Provide the (X, Y) coordinate of the cell's center where the given text is located.  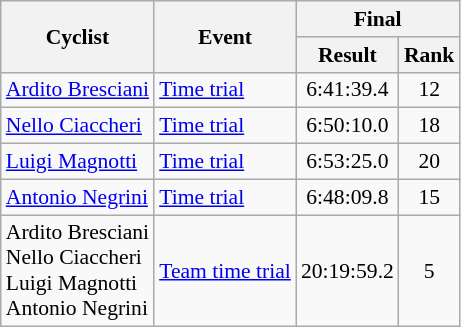
20 (430, 162)
Cyclist (78, 36)
18 (430, 126)
Rank (430, 55)
15 (430, 197)
Antonio Negrini (78, 197)
6:50:10.0 (348, 126)
6:53:25.0 (348, 162)
Luigi Magnotti (78, 162)
20:19:59.2 (348, 271)
Team time trial (225, 271)
6:41:39.4 (348, 90)
Ardito Bresciani (78, 90)
Event (225, 36)
Ardito Bresciani Nello Ciaccheri Luigi Magnotti Antonio Negrini (78, 271)
5 (430, 271)
Nello Ciaccheri (78, 126)
12 (430, 90)
Final (378, 19)
6:48:09.8 (348, 197)
Result (348, 55)
